Return the (x, y) coordinate for the center point of the cell that contains the specified text.  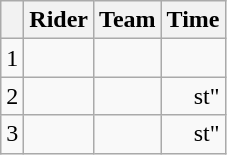
3 (12, 134)
Team (128, 20)
1 (12, 58)
Time (193, 20)
2 (12, 96)
Rider (59, 20)
